Output the (x, y) coordinate of the center of the cell containing the given text.  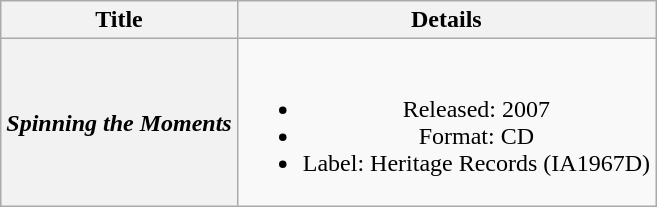
Released: 2007Format: CDLabel: Heritage Records (IA1967D) (446, 122)
Title (119, 20)
Spinning the Moments (119, 122)
Details (446, 20)
